Extract the [X, Y] coordinate from the center of the cell holding the provided text.  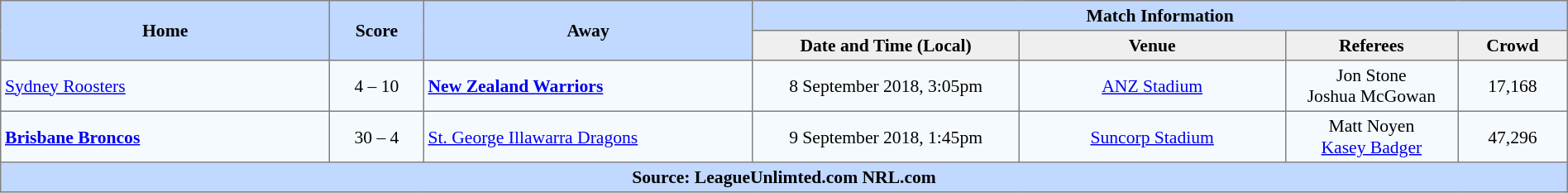
4 – 10 [377, 86]
Jon StoneJoshua McGowan [1371, 86]
Crowd [1513, 46]
New Zealand Warriors [588, 86]
17,168 [1513, 86]
Score [377, 31]
Date and Time (Local) [886, 46]
Home [165, 31]
47,296 [1513, 137]
Referees [1371, 46]
Away [588, 31]
Source: LeagueUnlimted.com NRL.com [784, 177]
Sydney Roosters [165, 86]
30 – 4 [377, 137]
Match Information [1159, 16]
ANZ Stadium [1152, 86]
Suncorp Stadium [1152, 137]
St. George Illawarra Dragons [588, 137]
8 September 2018, 3:05pm [886, 86]
Matt NoyenKasey Badger [1371, 137]
Venue [1152, 46]
Brisbane Broncos [165, 137]
9 September 2018, 1:45pm [886, 137]
